Capture the cell that displays the provided text and extract its [x, y] central coordinate. 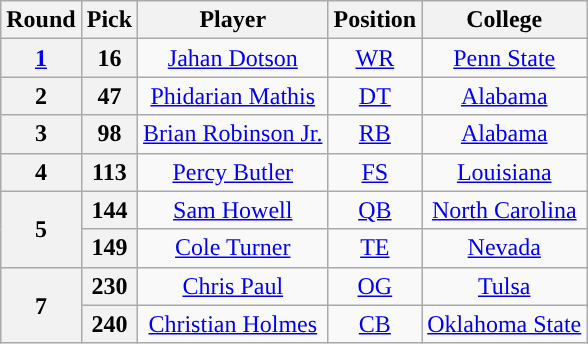
FS [375, 172]
Chris Paul [233, 286]
Position [375, 20]
North Carolina [504, 210]
240 [109, 324]
113 [109, 172]
5 [41, 229]
Tulsa [504, 286]
3 [41, 134]
Percy Butler [233, 172]
College [504, 20]
RB [375, 134]
OG [375, 286]
Player [233, 20]
Jahan Dotson [233, 58]
Brian Robinson Jr. [233, 134]
Phidarian Mathis [233, 96]
TE [375, 248]
98 [109, 134]
Christian Holmes [233, 324]
DT [375, 96]
Nevada [504, 248]
149 [109, 248]
2 [41, 96]
CB [375, 324]
Penn State [504, 58]
47 [109, 96]
1 [41, 58]
16 [109, 58]
4 [41, 172]
Pick [109, 20]
WR [375, 58]
144 [109, 210]
Sam Howell [233, 210]
Round [41, 20]
230 [109, 286]
Oklahoma State [504, 324]
Louisiana [504, 172]
7 [41, 305]
QB [375, 210]
Cole Turner [233, 248]
